Detect which cell encompasses the target text, then output its [x, y] center coordinate. 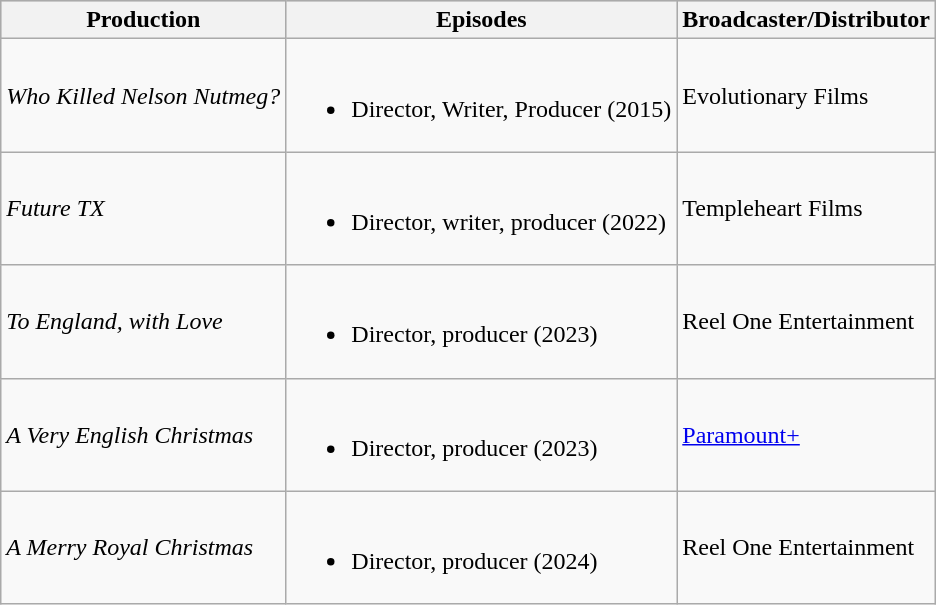
Director, producer (2024) [482, 548]
Paramount+ [806, 434]
A Very English Christmas [144, 434]
Production [144, 20]
Templeheart Films [806, 208]
To England, with Love [144, 322]
Who Killed Nelson Nutmeg? [144, 96]
Future TX [144, 208]
A Merry Royal Christmas [144, 548]
Episodes [482, 20]
Director, Writer, Producer (2015) [482, 96]
Broadcaster/Distributor [806, 20]
Director, writer, producer (2022) [482, 208]
Evolutionary Films [806, 96]
